From the cell containing the given text, extract its center point as (X, Y) coordinate. 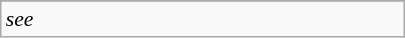
see (203, 19)
